Provide the [X, Y] coordinate of the cell's center where the given text is located.  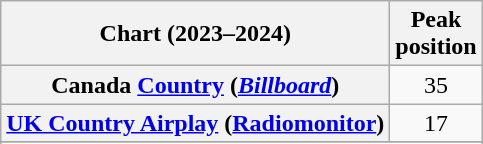
17 [436, 123]
UK Country Airplay (Radiomonitor) [196, 123]
35 [436, 85]
Chart (2023–2024) [196, 34]
Peakposition [436, 34]
Canada Country (Billboard) [196, 85]
